For the text-containing cell, return its midpoint in (X, Y) coordinate format. 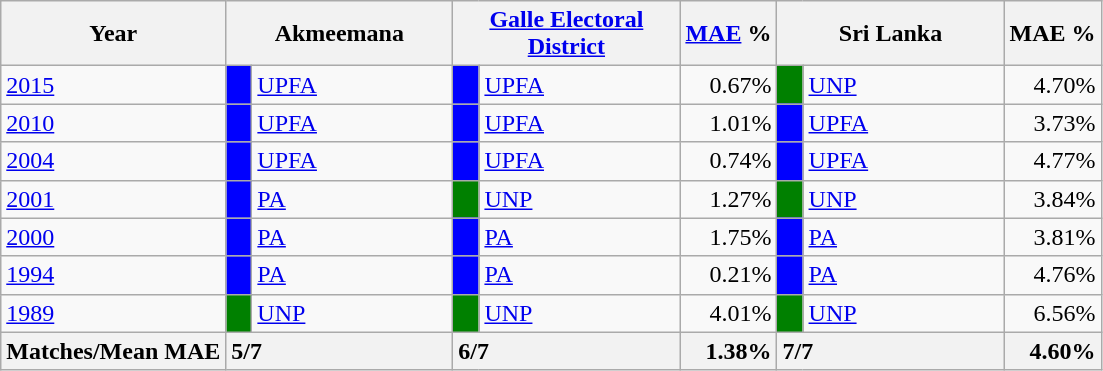
1.01% (728, 123)
Galle Electoral District (566, 34)
0.74% (728, 161)
1989 (114, 313)
3.84% (1052, 199)
6.56% (1052, 313)
1.75% (728, 237)
2015 (114, 85)
1994 (114, 275)
2010 (114, 123)
4.77% (1052, 161)
5/7 (340, 351)
4.01% (728, 313)
1.27% (728, 199)
0.21% (728, 275)
7/7 (890, 351)
4.76% (1052, 275)
1.38% (728, 351)
2000 (114, 237)
3.73% (1052, 123)
2004 (114, 161)
Matches/Mean MAE (114, 351)
Year (114, 34)
4.70% (1052, 85)
6/7 (566, 351)
Sri Lanka (890, 34)
3.81% (1052, 237)
Akmeemana (340, 34)
0.67% (728, 85)
2001 (114, 199)
4.60% (1052, 351)
